For the text-containing cell, return its midpoint in [x, y] coordinate format. 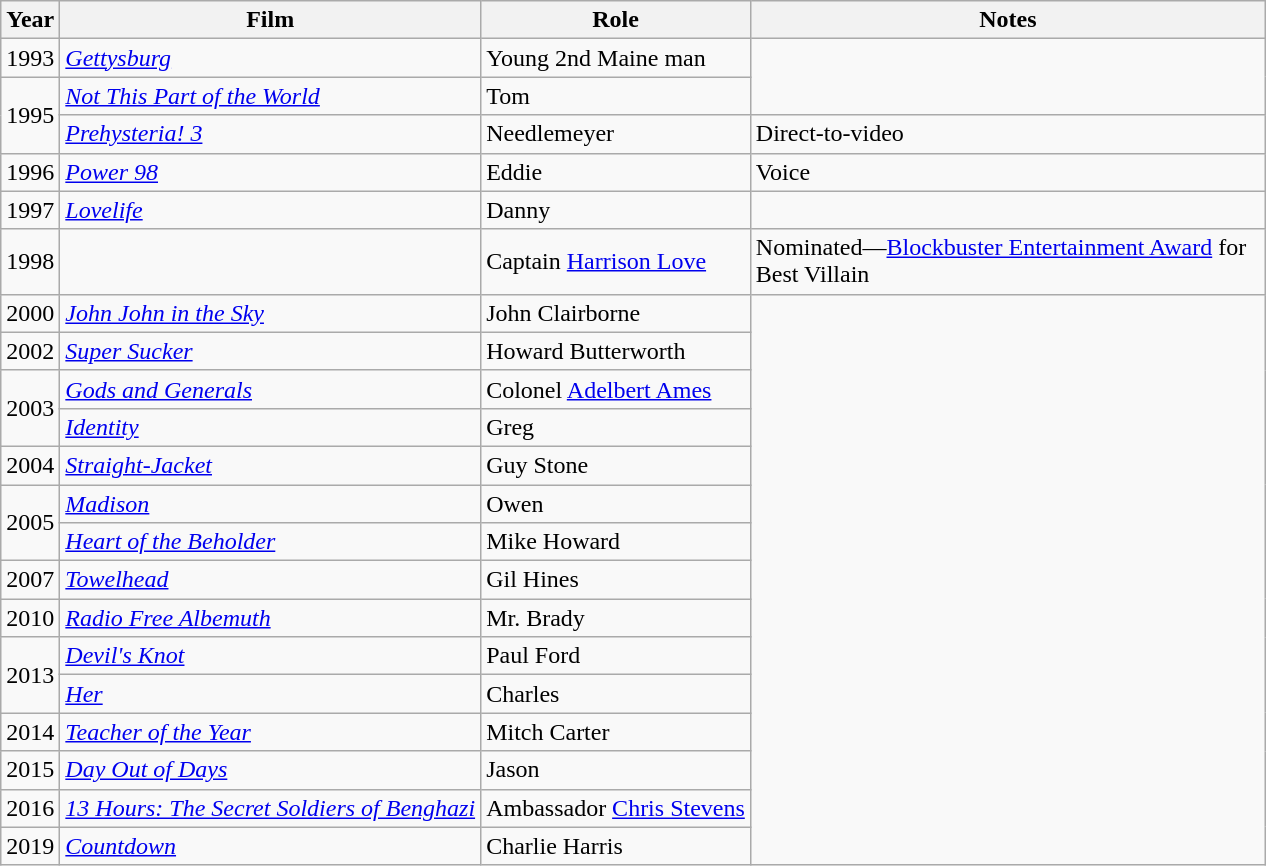
2014 [30, 732]
Gil Hines [616, 580]
Power 98 [270, 172]
1995 [30, 115]
Countdown [270, 846]
2010 [30, 618]
Ambassador Chris Stevens [616, 808]
Film [270, 20]
2016 [30, 808]
2007 [30, 580]
Role [616, 20]
Her [270, 694]
Voice [1008, 172]
Straight-Jacket [270, 465]
2005 [30, 522]
Colonel Adelbert Ames [616, 389]
2004 [30, 465]
1996 [30, 172]
Mitch Carter [616, 732]
Identity [270, 427]
Heart of the Beholder [270, 542]
Direct-to-video [1008, 134]
Not This Part of the World [270, 96]
Mike Howard [616, 542]
Charlie Harris [616, 846]
Tom [616, 96]
2013 [30, 675]
2003 [30, 408]
John Clairborne [616, 313]
Captain Harrison Love [616, 262]
2002 [30, 351]
Howard Butterworth [616, 351]
Owen [616, 503]
Day Out of Days [270, 770]
Towelhead [270, 580]
1993 [30, 58]
Teacher of the Year [270, 732]
John John in the Sky [270, 313]
Guy Stone [616, 465]
1998 [30, 262]
Greg [616, 427]
Mr. Brady [616, 618]
Gettysburg [270, 58]
Radio Free Albemuth [270, 618]
Young 2nd Maine man [616, 58]
Super Sucker [270, 351]
Year [30, 20]
Jason [616, 770]
1997 [30, 210]
2015 [30, 770]
Nominated—Blockbuster Entertainment Award for Best Villain [1008, 262]
13 Hours: The Secret Soldiers of Benghazi [270, 808]
2000 [30, 313]
Madison [270, 503]
Needlemeyer [616, 134]
Notes [1008, 20]
Prehysteria! 3 [270, 134]
Paul Ford [616, 656]
2019 [30, 846]
Devil's Knot [270, 656]
Charles [616, 694]
Danny [616, 210]
Eddie [616, 172]
Gods and Generals [270, 389]
Lovelife [270, 210]
